Search for the cell housing the specified text and yield its (X, Y) center coordinate. 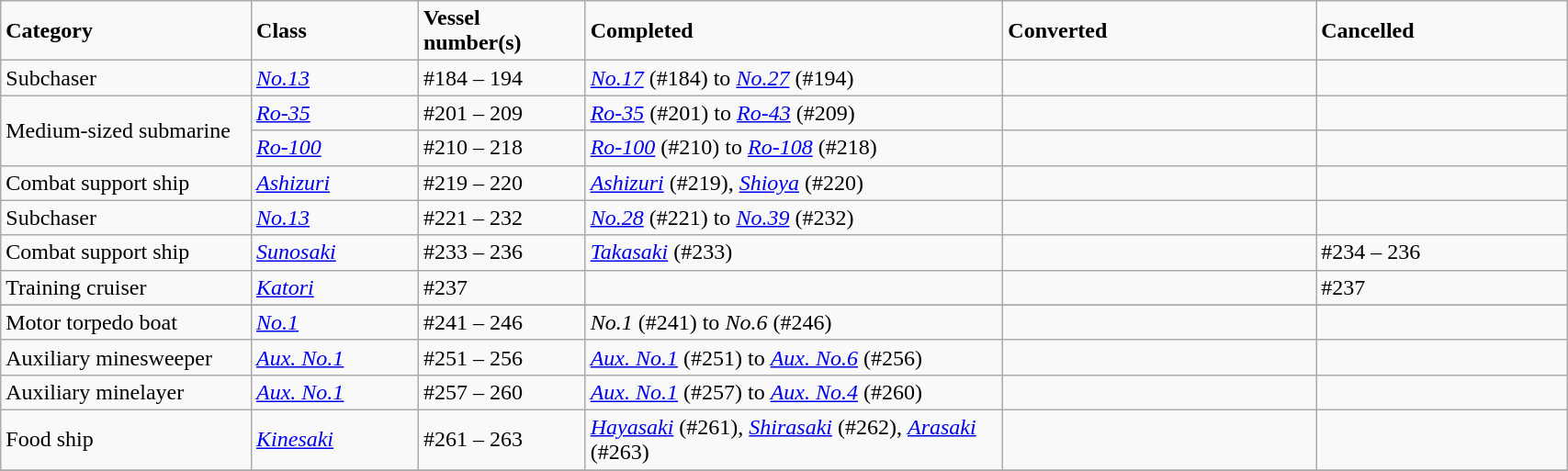
Takasaki (#233) (794, 252)
Ro-35 (335, 113)
No.1 (#241) to No.6 (#246) (794, 322)
Ro-35 (#201) to Ro-43 (#209) (794, 113)
#201 – 209 (502, 113)
Ashizuri (335, 183)
Category (127, 31)
#261 – 263 (502, 439)
#234 – 236 (1442, 252)
Ro-100 (#210) to Ro-108 (#218) (794, 148)
Ashizuri (#219), Shioya (#220) (794, 183)
Aux. No.1 (#251) to Aux. No.6 (#256) (794, 357)
Food ship (127, 439)
Motor torpedo boat (127, 322)
#219 – 220 (502, 183)
Ro-100 (335, 148)
Vessel number(s) (502, 31)
#251 – 256 (502, 357)
Katori (335, 287)
Completed (794, 31)
Class (335, 31)
Hayasaki (#261), Shirasaki (#262), Arasaki (#263) (794, 439)
Aux. No.1 (#257) to Aux. No.4 (#260) (794, 392)
Cancelled (1442, 31)
Medium-sized submarine (127, 130)
#257 – 260 (502, 392)
No.1 (335, 322)
#221 – 232 (502, 218)
#233 – 236 (502, 252)
Converted (1159, 31)
#210 – 218 (502, 148)
#184 – 194 (502, 78)
Training cruiser (127, 287)
Auxiliary minelayer (127, 392)
#241 – 246 (502, 322)
Auxiliary minesweeper (127, 357)
No.28 (#221) to No.39 (#232) (794, 218)
Kinesaki (335, 439)
No.17 (#184) to No.27 (#194) (794, 78)
Sunosaki (335, 252)
